Locate the cell with the specified text and output its [X, Y] center coordinate. 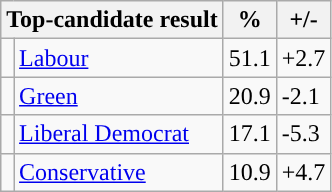
Conservative [119, 172]
20.9 [250, 96]
-2.1 [304, 96]
Green [119, 96]
+4.7 [304, 172]
-5.3 [304, 134]
17.1 [250, 134]
+/- [304, 20]
+2.7 [304, 58]
Top-candidate result [112, 20]
Labour [119, 58]
51.1 [250, 58]
% [250, 20]
Liberal Democrat [119, 134]
10.9 [250, 172]
